Provide the [X, Y] coordinate of the cell's center where the given text is located.  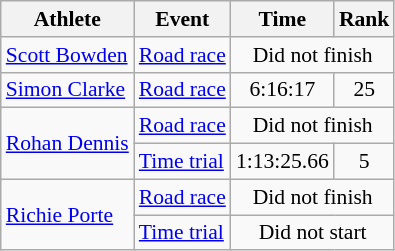
Rank [364, 19]
6:16:17 [282, 90]
Simon Clarke [68, 90]
1:13:25.66 [282, 162]
Event [182, 19]
25 [364, 90]
Time [282, 19]
Scott Bowden [68, 55]
5 [364, 162]
Richie Porte [68, 214]
Rohan Dennis [68, 144]
Athlete [68, 19]
Did not start [313, 233]
